Provide the (X, Y) coordinate of the cell's center where the given text is located.  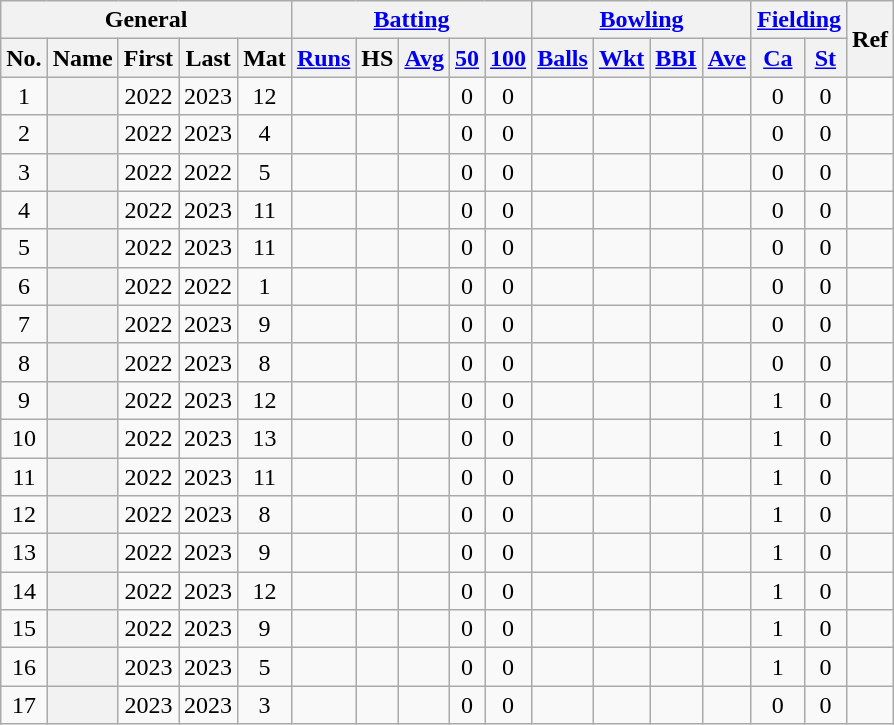
Mat (265, 58)
7 (24, 324)
HS (378, 58)
Bowling (642, 20)
Ave (726, 58)
2 (24, 134)
Balls (563, 58)
Ca (778, 58)
Wkt (621, 58)
General (146, 20)
Avg (424, 58)
15 (24, 629)
6 (24, 286)
BBI (676, 58)
14 (24, 591)
Runs (323, 58)
100 (508, 58)
Batting (411, 20)
First (148, 58)
Name (82, 58)
10 (24, 438)
16 (24, 667)
Ref (870, 39)
Fielding (798, 20)
St (825, 58)
50 (466, 58)
17 (24, 705)
Last (208, 58)
No. (24, 58)
